Scan for the cell matching the given text and deliver its (X, Y) coordinate at center. 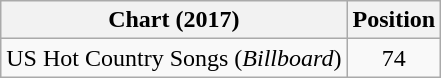
74 (394, 58)
US Hot Country Songs (Billboard) (174, 58)
Position (394, 20)
Chart (2017) (174, 20)
